Extract the [X, Y] coordinate from the center of the cell holding the provided text.  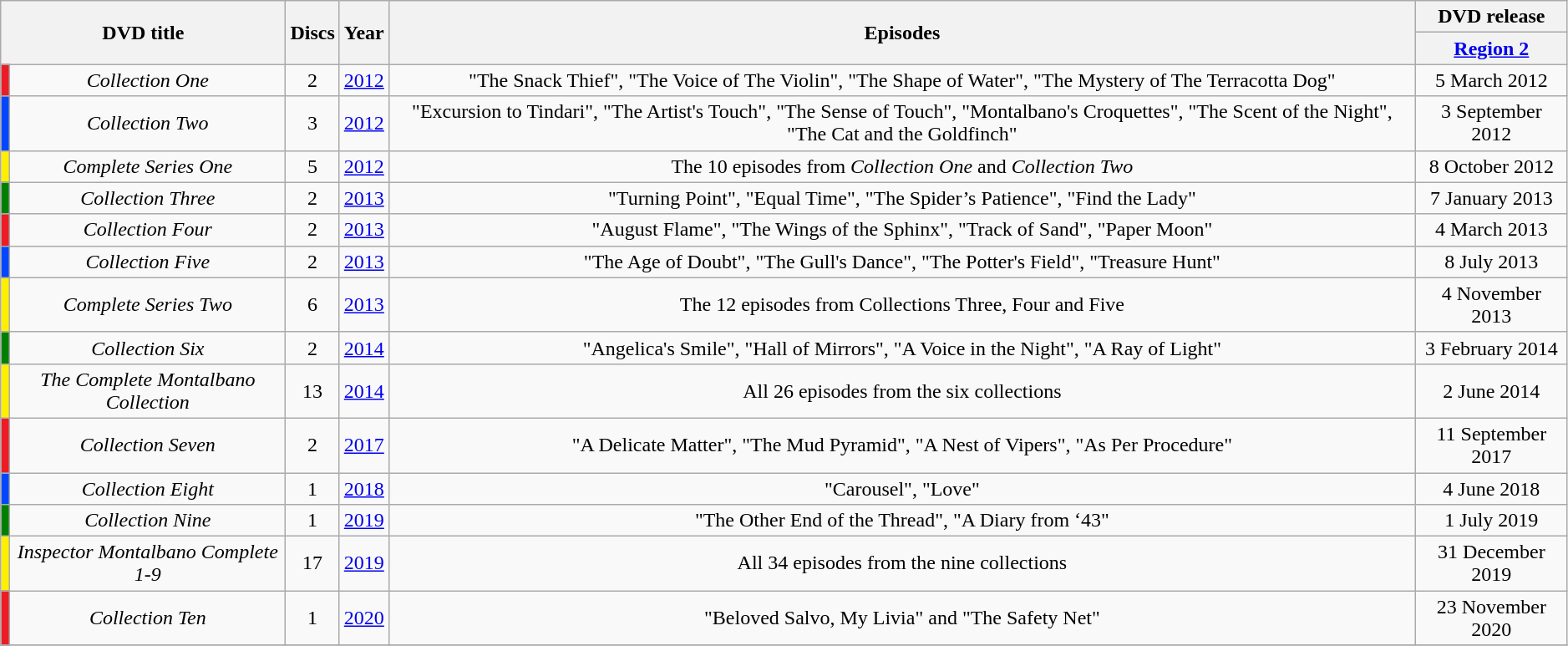
Year [364, 33]
"The Other End of the Thread", "A Diary from ‘43" [902, 521]
Complete Series One [148, 166]
"Carousel", "Love" [902, 489]
"The Age of Doubt", "The Gull's Dance", "The Potter's Field", "Treasure Hunt" [902, 262]
11 September 2017 [1491, 445]
4 November 2013 [1491, 304]
1 July 2019 [1491, 521]
All 26 episodes from the six collections [902, 391]
Region 2 [1491, 48]
"Turning Point", "Equal Time", "The Spider’s Patience", "Find the Lady" [902, 198]
Discs [312, 33]
2018 [364, 489]
Collection Four [148, 230]
6 [312, 304]
3 [312, 124]
8 October 2012 [1491, 166]
17 [312, 563]
Collection One [148, 80]
4 June 2018 [1491, 489]
2 June 2014 [1491, 391]
2017 [364, 445]
Collection Eight [148, 489]
Collection Two [148, 124]
Collection Five [148, 262]
7 January 2013 [1491, 198]
DVD release [1491, 17]
The 12 episodes from Collections Three, Four and Five [902, 304]
3 September 2012 [1491, 124]
Complete Series Two [148, 304]
"Angelica's Smile", "Hall of Mirrors", "A Voice in the Night", "A Ray of Light" [902, 348]
"August Flame", "The Wings of the Sphinx", "Track of Sand", "Paper Moon" [902, 230]
Collection Three [148, 198]
"Beloved Salvo, My Livia" and "The Safety Net" [902, 618]
31 December 2019 [1491, 563]
All 34 episodes from the nine collections [902, 563]
8 July 2013 [1491, 262]
23 November 2020 [1491, 618]
5 March 2012 [1491, 80]
Collection Nine [148, 521]
3 February 2014 [1491, 348]
DVD title [144, 33]
The 10 episodes from Collection One and Collection Two [902, 166]
5 [312, 166]
2020 [364, 618]
"The Snack Thief", "The Voice of The Violin", "The Shape of Water", "The Mystery of The Terracotta Dog" [902, 80]
Collection Ten [148, 618]
The Complete Montalbano Collection [148, 391]
Episodes [902, 33]
"A Delicate Matter", "The Mud Pyramid", "A Nest of Vipers", "As Per Procedure" [902, 445]
Collection Seven [148, 445]
4 March 2013 [1491, 230]
13 [312, 391]
"Excursion to Tindari", "The Artist's Touch", "The Sense of Touch", "Montalbano's Croquettes", "The Scent of the Night", "The Cat and the Goldfinch" [902, 124]
Collection Six [148, 348]
Inspector Montalbano Complete 1-9 [148, 563]
